Provide the (X, Y) coordinate of the cell's center where the given text is located.  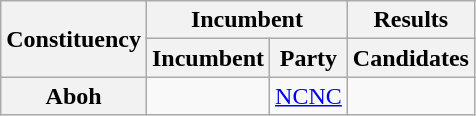
Constituency (74, 39)
Party (309, 58)
Aboh (74, 96)
NCNC (309, 96)
Candidates (410, 58)
Results (410, 20)
